Provide the (X, Y) coordinate of the cell's center where the given text is located.  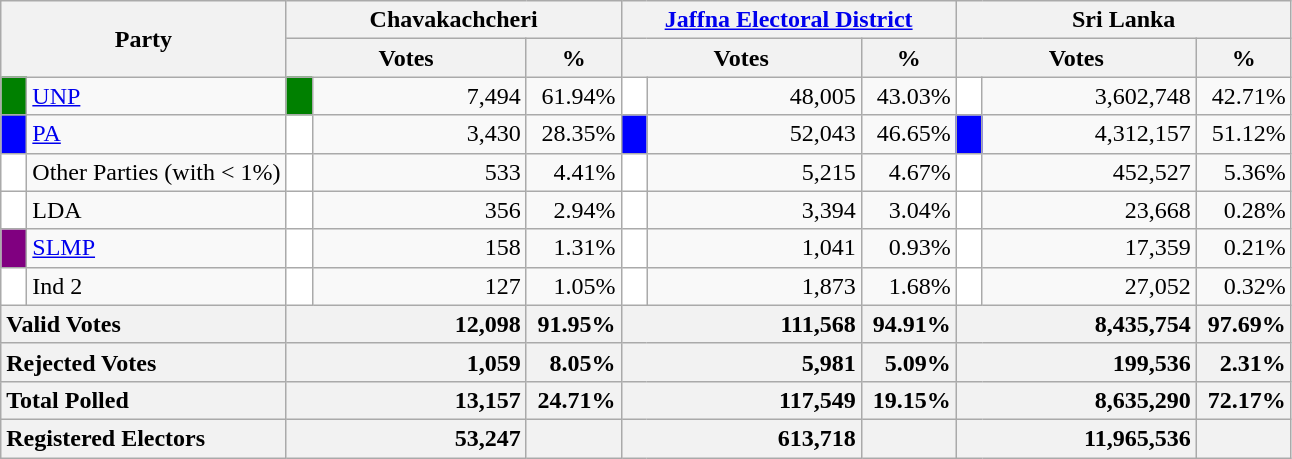
23,668 (1089, 210)
8.05% (574, 362)
1.05% (574, 286)
42.71% (1244, 96)
5.36% (1244, 172)
91.95% (574, 324)
Other Parties (with < 1%) (156, 172)
4.67% (908, 172)
1.68% (908, 286)
8,435,754 (1076, 324)
SLMP (156, 248)
356 (419, 210)
4.41% (574, 172)
94.91% (908, 324)
46.65% (908, 134)
72.17% (1244, 400)
158 (419, 248)
Ind 2 (156, 286)
3,430 (419, 134)
53,247 (406, 438)
Chavakachcheri (454, 20)
43.03% (908, 96)
13,157 (406, 400)
1,873 (754, 286)
199,536 (1076, 362)
Rejected Votes (144, 362)
2.31% (1244, 362)
8,635,290 (1076, 400)
117,549 (741, 400)
51.12% (1244, 134)
1,059 (406, 362)
613,718 (741, 438)
533 (419, 172)
111,568 (741, 324)
0.28% (1244, 210)
452,527 (1089, 172)
1.31% (574, 248)
3,602,748 (1089, 96)
Sri Lanka (1124, 20)
Valid Votes (144, 324)
4,312,157 (1089, 134)
61.94% (574, 96)
0.32% (1244, 286)
0.21% (1244, 248)
2.94% (574, 210)
12,098 (406, 324)
PA (156, 134)
11,965,536 (1076, 438)
1,041 (754, 248)
Jaffna Electoral District (788, 20)
Total Polled (144, 400)
27,052 (1089, 286)
UNP (156, 96)
5,981 (741, 362)
Party (144, 39)
28.35% (574, 134)
3.04% (908, 210)
5,215 (754, 172)
17,359 (1089, 248)
0.93% (908, 248)
24.71% (574, 400)
7,494 (419, 96)
97.69% (1244, 324)
52,043 (754, 134)
19.15% (908, 400)
LDA (156, 210)
48,005 (754, 96)
5.09% (908, 362)
127 (419, 286)
Registered Electors (144, 438)
3,394 (754, 210)
